Return the (x, y) coordinate for the center point of the cell that contains the specified text.  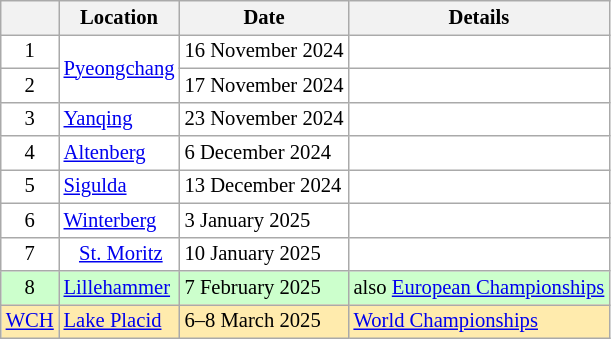
Yanqing (120, 119)
also European Championships (480, 287)
Details (480, 17)
3 (30, 119)
8 (30, 287)
World Championships (480, 321)
Lake Placid (120, 321)
7 February 2025 (264, 287)
3 January 2025 (264, 220)
WCH (30, 321)
1 (30, 51)
17 November 2024 (264, 85)
Altenberg (120, 153)
St. Moritz (120, 254)
Location (120, 17)
Lillehammer (120, 287)
6 (30, 220)
7 (30, 254)
16 November 2024 (264, 51)
23 November 2024 (264, 119)
Sigulda (120, 186)
6–8 March 2025 (264, 321)
10 January 2025 (264, 254)
4 (30, 153)
13 December 2024 (264, 186)
Date (264, 17)
2 (30, 85)
Winterberg (120, 220)
Pyeongchang (120, 68)
5 (30, 186)
6 December 2024 (264, 153)
